Output the [X, Y] coordinate of the center of the cell containing the given text.  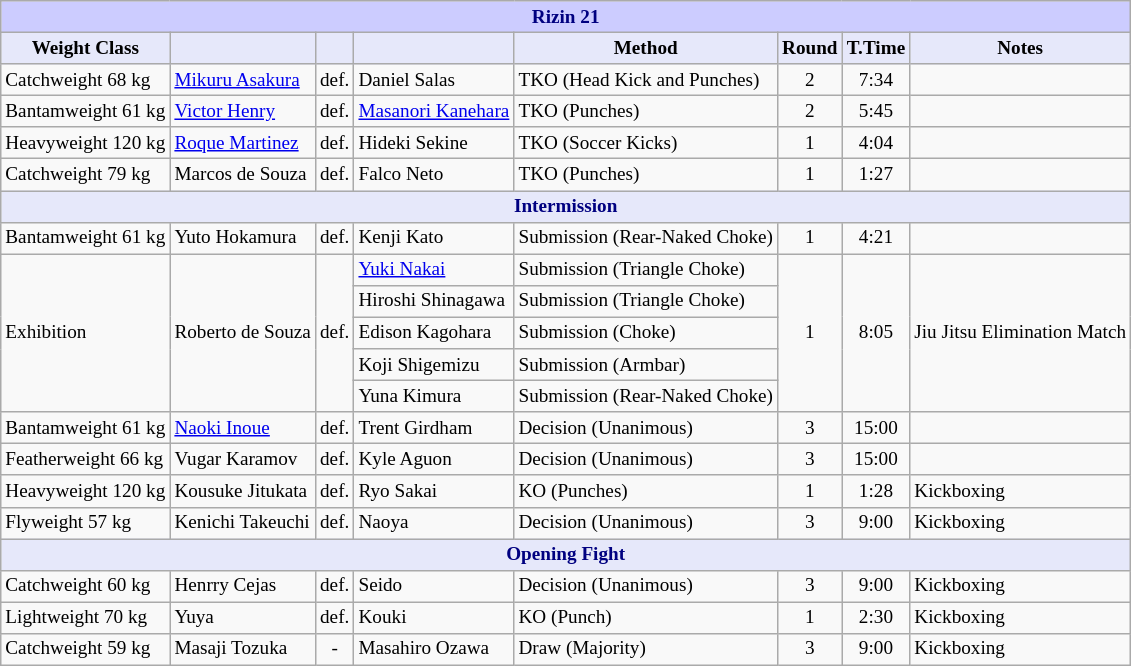
Trent Girdham [434, 428]
Kyle Aguon [434, 460]
Intermission [566, 206]
Yuki Nakai [434, 270]
Catchweight 60 kg [86, 586]
Rizin 21 [566, 17]
Yuna Kimura [434, 396]
4:21 [876, 238]
Ryo Sakai [434, 491]
Naoki Inoue [243, 428]
Lightweight 70 kg [86, 618]
5:45 [876, 111]
8:05 [876, 333]
Submission (Choke) [646, 333]
Jiu Jitsu Elimination Match [1020, 333]
Weight Class [86, 48]
Masahiro Ozawa [434, 649]
1:28 [876, 491]
7:34 [876, 80]
Naoya [434, 523]
Victor Henry [243, 111]
4:04 [876, 143]
Daniel Salas [434, 80]
Kenji Kato [434, 238]
Falco Neto [434, 175]
Method [646, 48]
KO (Punch) [646, 618]
Submission (Armbar) [646, 365]
Masanori Kanehara [434, 111]
T.Time [876, 48]
Draw (Majority) [646, 649]
Seido [434, 586]
1:27 [876, 175]
Exhibition [86, 333]
Koji Shigemizu [434, 365]
Hideki Sekine [434, 143]
Catchweight 59 kg [86, 649]
Notes [1020, 48]
TKO (Head Kick and Punches) [646, 80]
Hiroshi Shinagawa [434, 301]
Roberto de Souza [243, 333]
Vugar Karamov [243, 460]
Kousuke Jitukata [243, 491]
- [334, 649]
Henrry Cejas [243, 586]
Yuto Hokamura [243, 238]
Opening Fight [566, 554]
TKO (Soccer Kicks) [646, 143]
Masaji Tozuka [243, 649]
Mikuru Asakura [243, 80]
Yuya [243, 618]
Roque Martinez [243, 143]
Catchweight 79 kg [86, 175]
Catchweight 68 kg [86, 80]
Kenichi Takeuchi [243, 523]
Flyweight 57 kg [86, 523]
Edison Kagohara [434, 333]
Marcos de Souza [243, 175]
2:30 [876, 618]
KO (Punches) [646, 491]
Kouki [434, 618]
Round [810, 48]
Featherweight 66 kg [86, 460]
